Scan for the cell matching the given text and deliver its [X, Y] coordinate at center. 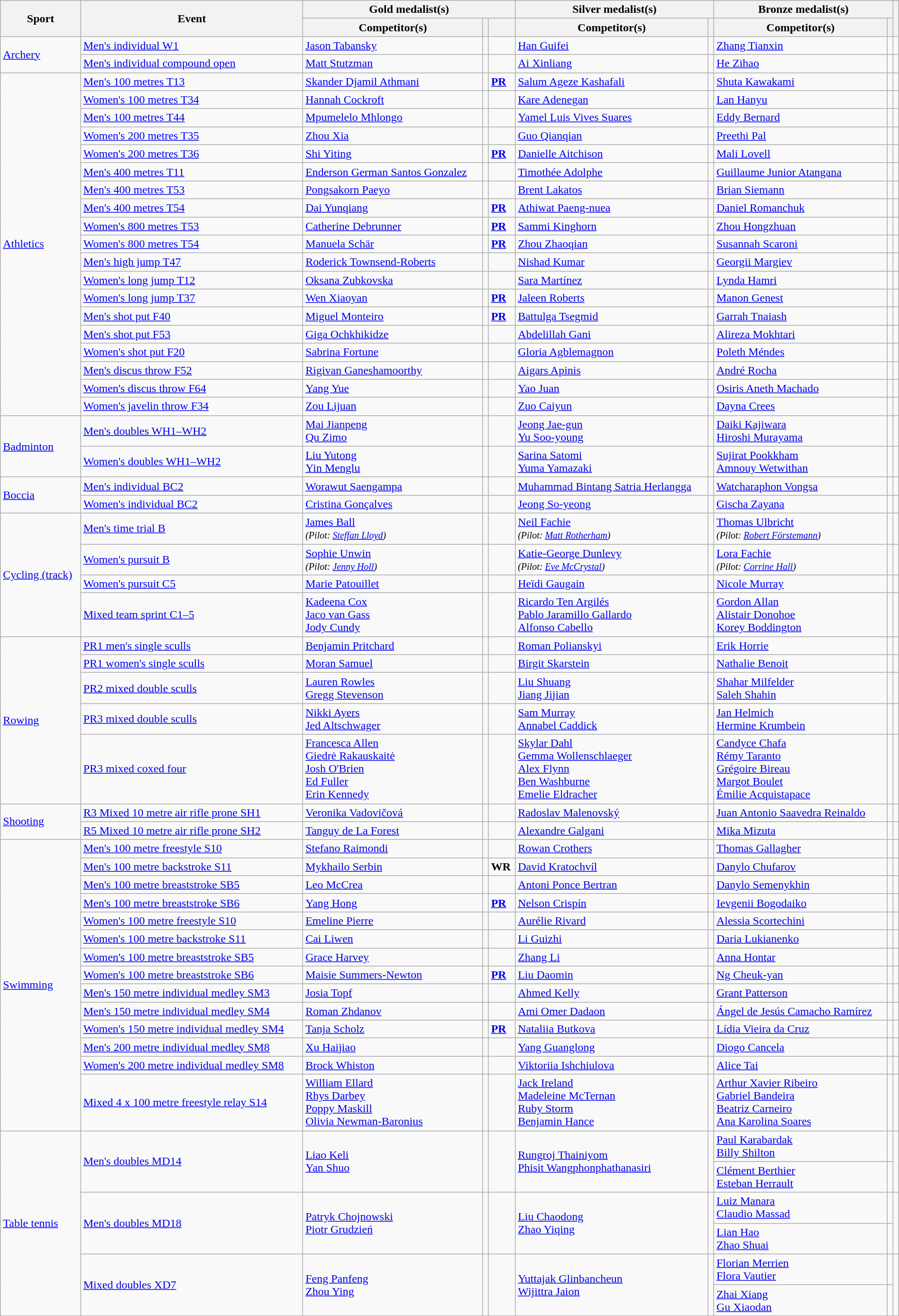
Shi Yiting [393, 154]
Men's 150 metre individual medley SM4 [192, 1011]
Abdelillah Gani [612, 334]
Matt Stutzman [393, 64]
Thomas Ulbricht(Pilot: Robert Förstemann) [800, 528]
WR [502, 867]
R3 Mixed 10 metre air rifle prone SH1 [192, 813]
Nikki AyersJed Altschwager [393, 719]
Miguel Monteiro [393, 316]
Zhang Tianxin [800, 46]
Pongsakorn Paeyo [393, 190]
Zhai XiangGu Xiaodan [800, 1300]
Liu ShuangJiang Jijian [612, 688]
Women's long jump T12 [192, 280]
Yang Hong [393, 903]
Worawut Saengampa [393, 486]
Rowan Crothers [612, 849]
Women's individual BC2 [192, 504]
William EllardRhys DarbeyPoppy MaskillOlivia Newman-Baronius [393, 1103]
Xu Haijiao [393, 1047]
Yang Yue [393, 388]
Alexandre Galgani [612, 831]
Jan HelmichHermine Krumbein [800, 719]
Daniel Romanchuk [800, 208]
Men's 400 metres T53 [192, 190]
Giga Ochkhikidze [393, 334]
Kadeena CoxJaco van GassJody Cundy [393, 615]
Boccia [41, 495]
Lan Hanyu [800, 100]
Rowing [41, 720]
Grant Patterson [800, 993]
Arthur Xavier RibeiroGabriel BandeiraBeatriz CarneiroAna Karolina Soares [800, 1103]
Women's 100 metre breaststroke SB5 [192, 957]
Jason Tabansky [393, 46]
Lídia Vieira da Cruz [800, 1029]
Yao Juan [612, 388]
Roderick Townsend-Roberts [393, 262]
Sabrina Fortune [393, 352]
Erik Horrie [800, 646]
Men's 100 metre breaststroke SB5 [192, 885]
Watcharaphon Vongsa [800, 486]
Women's 100 metre breaststroke SB6 [192, 975]
Gischa Zayana [800, 504]
Dayna Crees [800, 406]
Women's 100 metre freestyle S10 [192, 921]
Men's 100 metre breaststroke SB6 [192, 903]
Ángel de Jesús Camacho Ramírez [800, 1011]
Leo McCrea [393, 885]
Women's pursuit B [192, 559]
Tanja Scholz [393, 1029]
Ai Xinliang [612, 64]
Nicole Murray [800, 584]
Emeline Pierre [393, 921]
Event [192, 18]
Daria Lukianenko [800, 939]
Brian Siemann [800, 190]
Lynda Hamri [800, 280]
Gloria Agblemagnon [612, 352]
Mai JianpengQu Zimo [393, 430]
Sam MurrayAnnabel Caddick [612, 719]
Women's 200 metre individual medley SM8 [192, 1065]
Men's 100 metre freestyle S10 [192, 849]
Men's individual compound open [192, 64]
Moran Samuel [393, 664]
Archery [41, 55]
Women's 200 metres T36 [192, 154]
Candyce ChafaRémy TarantoGrégoire BireauMargot BouletÉmilie Acquistapace [800, 769]
Anna Hontar [800, 957]
Sarina SatomiYuma Yamazaki [612, 462]
Yuttajak GlinbancheunWijittra Jaion [612, 1285]
Danylo Semenykhin [800, 885]
Rigivan Ganeshamoorthy [393, 370]
James Ball(Pilot: Steffan Lloyd) [393, 528]
Paul KarabardakBilly Shilton [800, 1146]
Clément BerthierEsteban Herrault [800, 1177]
Gold medalist(s) [409, 9]
He Zihao [800, 64]
Georgii Margiev [800, 262]
Aurélie Rivard [612, 921]
Garrah Tnaiash [800, 316]
Men's doubles WH1–WH2 [192, 430]
Ievgenii Bogodaiko [800, 903]
Cristina Gonçalves [393, 504]
Women's shot put F20 [192, 352]
David Kratochvíl [612, 867]
Muhammad Bintang Satria Herlangga [612, 486]
Antoni Ponce Bertran [612, 885]
Ricardo Ten ArgilésPablo Jaramillo GallardoAlfonso Cabello [612, 615]
Catherine Debrunner [393, 226]
Mykhailo Serbin [393, 867]
Men's 100 metres T13 [192, 82]
Women's 200 metres T35 [192, 136]
Mpumelelo Mhlongo [393, 118]
Silver medalist(s) [615, 9]
Brent Lakatos [612, 190]
Sara Martínez [612, 280]
Liao KeliYan Shuo [393, 1161]
Sophie Unwin(Pilot: Jenny Holl) [393, 559]
Bronze medalist(s) [803, 9]
Men's discus throw F52 [192, 370]
Osiris Aneth Machado [800, 388]
Women's 100 metre backstroke S11 [192, 939]
Women's pursuit C5 [192, 584]
Kare Adenegan [612, 100]
Ng Cheuk-yan [800, 975]
Liu ChaodongZhao Yiqing [612, 1223]
Zuo Caiyun [612, 406]
Shahar MilfelderSaleh Shahin [800, 688]
Jaleen Roberts [612, 298]
Heïdi Gaugain [612, 584]
Alessia Scortechini [800, 921]
Viktoriia Ishchiulova [612, 1065]
Men's 400 metres T11 [192, 172]
André Rocha [800, 370]
Patryk ChojnowskiPiotr Grudzień [393, 1223]
Women's 100 metres T34 [192, 100]
Feng PanfengZhou Ying [393, 1285]
Women's doubles WH1–WH2 [192, 462]
Athletics [41, 244]
Tanguy de La Forest [393, 831]
Women's long jump T37 [192, 298]
Lauren RowlesGregg Stevenson [393, 688]
Salum Ageze Kashafali [612, 82]
Mali Lovell [800, 154]
PR1 men's single sculls [192, 646]
Radoslav Malenovský [612, 813]
Eddy Bernard [800, 118]
Guo Qianqian [612, 136]
Juan Antonio Saavedra Reinaldo [800, 813]
Nathalie Benoit [800, 664]
Cai Liwen [393, 939]
Luiz ManaraClaudio Massad [800, 1208]
Zou Lijuan [393, 406]
Enderson German Santos Gonzalez [393, 172]
Sammi Kinghorn [612, 226]
Men's 100 metres T44 [192, 118]
Rungroj ThainiyomPhisit Wangphonphathanasiri [612, 1161]
Women's discus throw F64 [192, 388]
Thomas Gallagher [800, 849]
Maisie Summers-Newton [393, 975]
Manuela Schär [393, 244]
Dai Yunqiang [393, 208]
Men's 400 metres T54 [192, 208]
Battulga Tsegmid [612, 316]
Table tennis [41, 1223]
Mika Mizuta [800, 831]
Swimming [41, 985]
Benjamin Pritchard [393, 646]
Sport [41, 18]
Wen Xiaoyan [393, 298]
PR2 mixed double sculls [192, 688]
Women's 800 metres T54 [192, 244]
Nishad Kumar [612, 262]
Stefano Raimondi [393, 849]
Grace Harvey [393, 957]
Guillaume Junior Atangana [800, 172]
Men's time trial B [192, 528]
Women's 800 metres T53 [192, 226]
Yamel Luis Vives Suares [612, 118]
Aigars Apinis [612, 370]
Yang Guanglong [612, 1047]
Alireza Mokhtari [800, 334]
Danylo Chufarov [800, 867]
PR1 women's single sculls [192, 664]
Han Guifei [612, 46]
Men's 200 metre individual medley SM8 [192, 1047]
Men's individual BC2 [192, 486]
Men's shot put F40 [192, 316]
Lora Fachie(Pilot: Corrine Hall) [800, 559]
Zhou Xia [393, 136]
R5 Mixed 10 metre air rifle prone SH2 [192, 831]
Mixed 4 x 100 metre freestyle relay S14 [192, 1103]
Diogo Cancela [800, 1047]
Athiwat Paeng-nuea [612, 208]
Gordon AllanAlistair DonohoeKorey Boddington [800, 615]
Skylar DahlGemma WollenschlaegerAlex FlynnBen WashburneEmelie Eldracher [612, 769]
Mixed team sprint C1–5 [192, 615]
Men's doubles MD18 [192, 1223]
Zhou Zhaoqian [612, 244]
Francesca AllenGiedrė RakauskaitėJosh O'BrienEd FullerErin Kennedy [393, 769]
PR3 mixed double sculls [192, 719]
Men's 150 metre individual medley SM3 [192, 993]
Jack IrelandMadeleine McTernanRuby StormBenjamin Hance [612, 1103]
Preethi Pal [800, 136]
Badminton [41, 446]
Nelson Crispín [612, 903]
Sujirat PookkhamAmnouy Wetwithan [800, 462]
Li Guizhi [612, 939]
Neil Fachie(Pilot: Matt Rotherham) [612, 528]
Men's individual W1 [192, 46]
Cycling (track) [41, 575]
Daiki KajiwaraHiroshi Murayama [800, 430]
Women's 150 metre individual medley SM4 [192, 1029]
Jeong So-yeong [612, 504]
Nataliia Butkova [612, 1029]
Women's javelin throw F34 [192, 406]
Veronika Vadovičová [393, 813]
Birgit Skarstein [612, 664]
Timothée Adolphe [612, 172]
Zhang Li [612, 957]
Susannah Scaroni [800, 244]
Josia Topf [393, 993]
Alice Tai [800, 1065]
Roman Polianskyi [612, 646]
Shuta Kawakami [800, 82]
Skander Djamil Athmani [393, 82]
Katie-George Dunlevy(Pilot: Eve McCrystal) [612, 559]
Liu Daomin [612, 975]
Men's high jump T47 [192, 262]
Florian MerrienFlora Vautier [800, 1270]
Men's doubles MD14 [192, 1161]
Lian HaoZhao Shuai [800, 1238]
Marie Patouillet [393, 584]
Poleth Méndes [800, 352]
Manon Genest [800, 298]
Men's shot put F53 [192, 334]
Brock Whiston [393, 1065]
Jeong Jae-gunYu Soo-young [612, 430]
Hannah Cockroft [393, 100]
Danielle Aitchison [612, 154]
Ami Omer Dadaon [612, 1011]
Liu YutongYin Menglu [393, 462]
Men's 100 metre backstroke S11 [192, 867]
PR3 mixed coxed four [192, 769]
Oksana Zubkovska [393, 280]
Zhou Hongzhuan [800, 226]
Ahmed Kelly [612, 993]
Roman Zhdanov [393, 1011]
Mixed doubles XD7 [192, 1285]
Shooting [41, 822]
